Extract the (x, y) coordinate from the center of the cell holding the provided text.  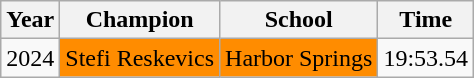
Champion (140, 20)
2024 (30, 58)
Year (30, 20)
Stefi Reskevics (140, 58)
School (299, 20)
19:53.54 (426, 58)
Harbor Springs (299, 58)
Time (426, 20)
